From the cell containing the given text, extract its center point as (X, Y) coordinate. 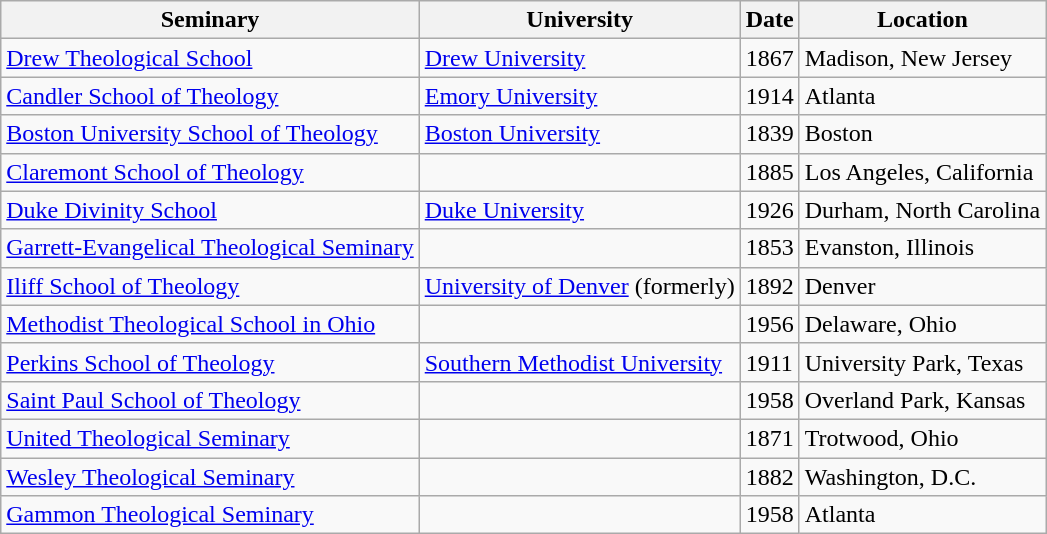
Delaware, Ohio (922, 324)
Madison, New Jersey (922, 58)
Emory University (580, 96)
Durham, North Carolina (922, 210)
University of Denver (formerly) (580, 286)
Seminary (210, 20)
1867 (770, 58)
Claremont School of Theology (210, 172)
Southern Methodist University (580, 362)
Saint Paul School of Theology (210, 400)
1871 (770, 438)
Date (770, 20)
Overland Park, Kansas (922, 400)
Perkins School of Theology (210, 362)
Boston (922, 134)
1956 (770, 324)
1911 (770, 362)
Candler School of Theology (210, 96)
Washington, D.C. (922, 477)
1926 (770, 210)
Drew Theological School (210, 58)
University (580, 20)
Garrett-Evangelical Theological Seminary (210, 248)
Iliff School of Theology (210, 286)
Duke University (580, 210)
Gammon Theological Seminary (210, 515)
Drew University (580, 58)
1839 (770, 134)
United Theological Seminary (210, 438)
1914 (770, 96)
1892 (770, 286)
Boston University (580, 134)
Boston University School of Theology (210, 134)
Location (922, 20)
Evanston, Illinois (922, 248)
Methodist Theological School in Ohio (210, 324)
Duke Divinity School (210, 210)
Wesley Theological Seminary (210, 477)
1885 (770, 172)
Trotwood, Ohio (922, 438)
1853 (770, 248)
Denver (922, 286)
Los Angeles, California (922, 172)
University Park, Texas (922, 362)
1882 (770, 477)
